Determine the (x, y) coordinate at the center of the cell enclosing the given text.  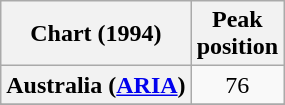
Chart (1994) (96, 34)
76 (237, 85)
Australia (ARIA) (96, 85)
Peakposition (237, 34)
